Return [X, Y] of the center of cell containing provided text 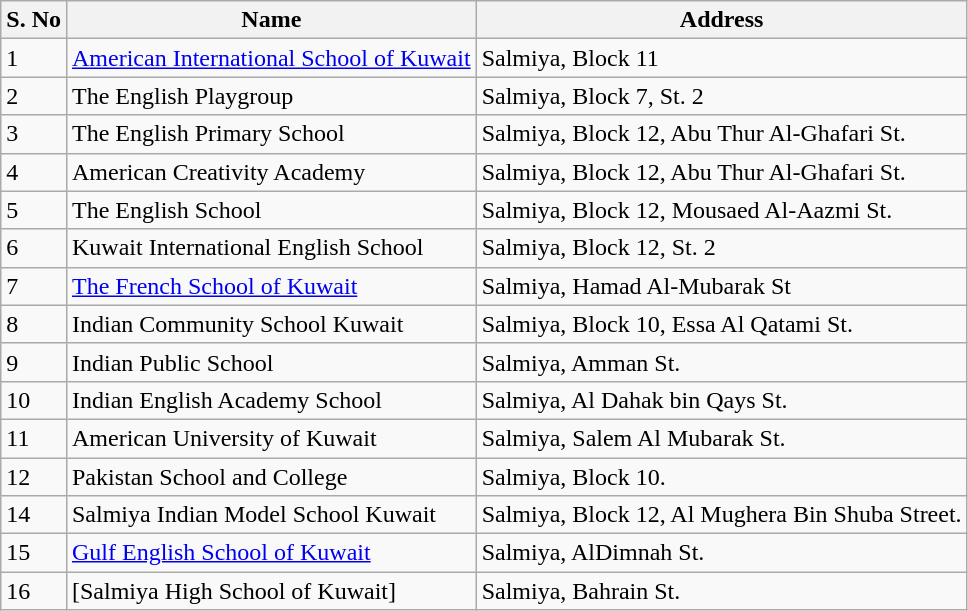
4 [34, 172]
American Creativity Academy [271, 172]
1 [34, 58]
Salmiya, Block 12, Mousaed Al-Aazmi St. [722, 210]
Salmiya, Al Dahak bin Qays St. [722, 400]
Pakistan School and College [271, 477]
9 [34, 362]
7 [34, 286]
Salmiya, Block 12, St. 2 [722, 248]
16 [34, 591]
The English Playgroup [271, 96]
Salmiya, Block 11 [722, 58]
Indian English Academy School [271, 400]
Salmiya, Block 12, Al Mughera Bin Shuba Street. [722, 515]
The English School [271, 210]
11 [34, 438]
8 [34, 324]
Salmiya, Block 7, St. 2 [722, 96]
Address [722, 20]
The French School of Kuwait [271, 286]
12 [34, 477]
Salmiya, Block 10. [722, 477]
15 [34, 553]
Salmiya, Block 10, Essa Al Qatami St. [722, 324]
American International School of Kuwait [271, 58]
Salmiya, AlDimnah St. [722, 553]
2 [34, 96]
Gulf English School of Kuwait [271, 553]
Indian Community School Kuwait [271, 324]
10 [34, 400]
Salmiya, Amman St. [722, 362]
3 [34, 134]
Indian Public School [271, 362]
Name [271, 20]
14 [34, 515]
S. No [34, 20]
Salmiya, Hamad Al-Mubarak St [722, 286]
[Salmiya High School of Kuwait] [271, 591]
The English Primary School [271, 134]
American University of Kuwait [271, 438]
Kuwait International English School [271, 248]
Salmiya, Salem Al Mubarak St. [722, 438]
Salmiya Indian Model School Kuwait [271, 515]
Salmiya, Bahrain St. [722, 591]
6 [34, 248]
5 [34, 210]
